Return (x, y) of the center of cell containing provided text 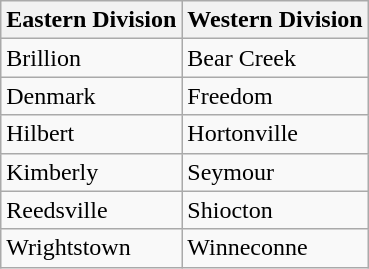
Kimberly (92, 172)
Denmark (92, 96)
Hilbert (92, 134)
Bear Creek (275, 58)
Western Division (275, 20)
Eastern Division (92, 20)
Shiocton (275, 210)
Hortonville (275, 134)
Reedsville (92, 210)
Wrightstown (92, 248)
Brillion (92, 58)
Freedom (275, 96)
Seymour (275, 172)
Winneconne (275, 248)
